Return (x, y) of the center of cell containing provided text 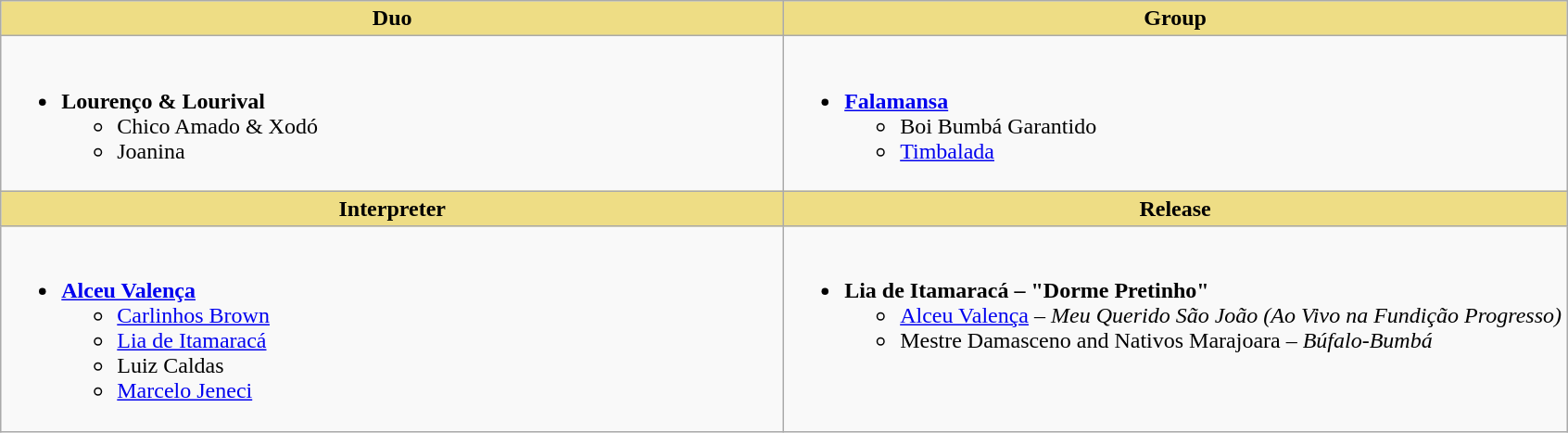
Alceu ValençaCarlinhos BrownLia de ItamaracáLuiz CaldasMarcelo Jeneci (393, 328)
Duo (393, 19)
Group (1175, 19)
Release (1175, 209)
Lourenço & LourivalChico Amado & XodóJoanina (393, 113)
Interpreter (393, 209)
FalamansaBoi Bumbá GarantidoTimbalada (1175, 113)
